Provide the (X, Y) coordinate of the cell's center where the given text is located.  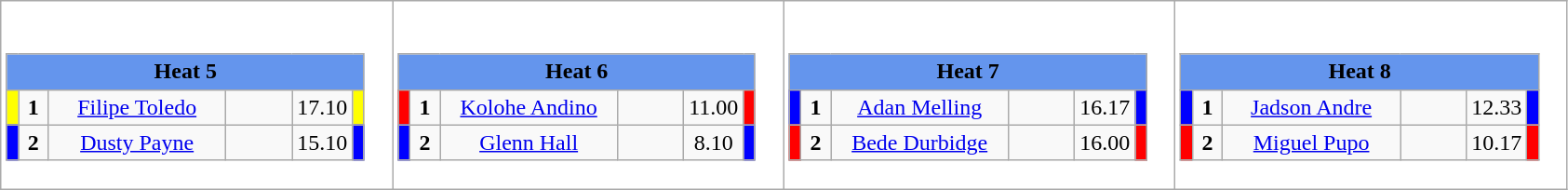
11.00 (714, 107)
Heat 6 (577, 72)
8.10 (714, 142)
Heat 8 1 Jadson Andre 12.33 2 Miguel Pupo 10.17 (1372, 95)
17.10 (322, 107)
Dusty Payne (138, 142)
10.17 (1496, 142)
16.17 (1106, 107)
Glenn Hall (529, 142)
Heat 5 1 Filipe Toledo 17.10 2 Dusty Payne 15.10 (197, 95)
Heat 6 1 Kolohe Andino 11.00 2 Glenn Hall 8.10 (588, 95)
12.33 (1496, 107)
Heat 7 (968, 72)
16.00 (1106, 142)
Adan Melling (919, 107)
Miguel Pupo (1312, 142)
15.10 (322, 142)
Heat 7 1 Adan Melling 16.17 2 Bede Durbidge 16.00 (979, 95)
Jadson Andre (1312, 107)
Heat 8 (1360, 72)
Filipe Toledo (138, 107)
Kolohe Andino (529, 107)
Bede Durbidge (919, 142)
Heat 5 (185, 72)
